Pinpoint the cell where the given text exists, returning its [x, y] midpoint coordinate. 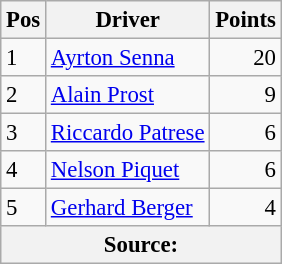
Ayrton Senna [128, 58]
Nelson Piquet [128, 170]
9 [246, 95]
5 [24, 208]
Points [246, 20]
Driver [128, 20]
Alain Prost [128, 95]
Source: [141, 245]
Gerhard Berger [128, 208]
Riccardo Patrese [128, 133]
2 [24, 95]
1 [24, 58]
Pos [24, 20]
20 [246, 58]
3 [24, 133]
